Search for the cell housing the specified text and yield its [x, y] center coordinate. 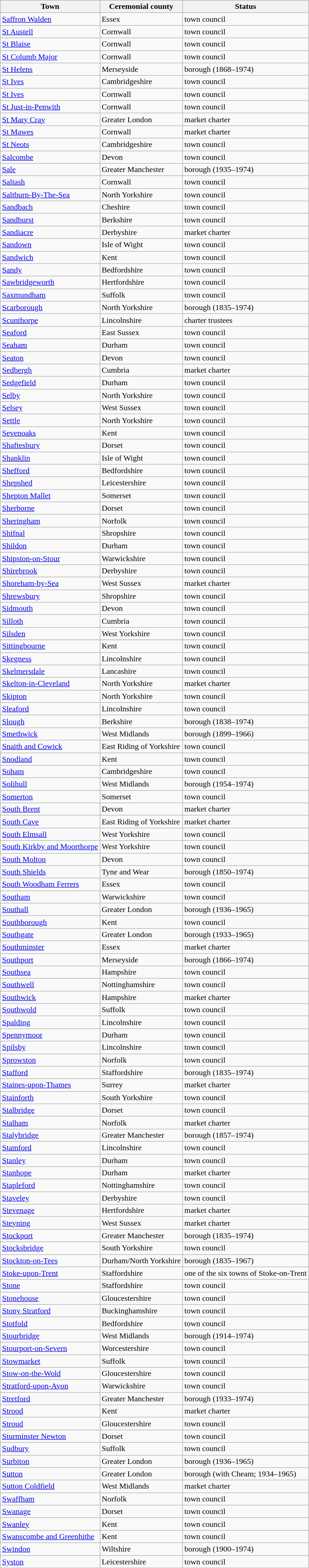
Southborough [50, 922]
Salcombe [50, 157]
Settle [50, 420]
Southall [50, 909]
Shaftesbury [50, 445]
Syston [50, 1561]
Sandbach [50, 207]
Southwold [50, 1010]
Sprowston [50, 1060]
Sawbridgeworth [50, 282]
Lancashire [141, 671]
Shrewsbury [50, 596]
borough (1935–1974) [245, 170]
Solihull [50, 784]
Stanhope [50, 1173]
Strood [50, 1411]
Stapleford [50, 1185]
Spennymoor [50, 1035]
Seaton [50, 357]
Stockport [50, 1236]
Cheshire [141, 207]
Selsey [50, 408]
Spilsby [50, 1047]
Staveley [50, 1198]
Stainforth [50, 1098]
Silsden [50, 634]
Scarborough [50, 307]
Stonehouse [50, 1298]
Sandhurst [50, 220]
St Just-in-Penwith [50, 107]
Saltash [50, 182]
Stalbridge [50, 1110]
Staines-upon-Thames [50, 1085]
Southport [50, 960]
Stalham [50, 1123]
South Elmsall [50, 834]
Southgate [50, 934]
Seaford [50, 332]
Shepshed [50, 483]
Sturminster Newton [50, 1436]
Snaith and Cowick [50, 746]
Stratford-upon-Avon [50, 1386]
charter trustees [245, 320]
Sale [50, 170]
Stafford [50, 1072]
Swanage [50, 1511]
Shepton Mallet [50, 496]
Stony Stratford [50, 1311]
Southminster [50, 947]
Steyning [50, 1223]
borough (1933–1965) [245, 934]
Southam [50, 897]
Swindon [50, 1549]
Spalding [50, 1022]
borough (1866–1974) [245, 960]
Sevenoaks [50, 433]
St Neots [50, 144]
Seaham [50, 345]
Skegness [50, 659]
St Columb Major [50, 57]
Silloth [50, 621]
Slough [50, 721]
St Austell [50, 32]
Southsea [50, 972]
borough (1835–1967) [245, 1261]
Shefford [50, 470]
Stroud [50, 1424]
Sandy [50, 270]
Soham [50, 772]
Shirebrook [50, 571]
South Cave [50, 822]
Sidmouth [50, 609]
Surrey [141, 1085]
St Helens [50, 69]
borough (1850–1974) [245, 872]
Sutton Coldfield [50, 1486]
Shanklin [50, 458]
Saxmundham [50, 295]
Stockton-on-Tees [50, 1261]
borough (1899–1966) [245, 734]
Saffron Walden [50, 19]
Skelton-in-Cleveland [50, 684]
borough (1900–1974) [245, 1549]
East Sussex [141, 332]
South Woodham Ferrers [50, 884]
one of the six towns of Stoke-on-Trent [245, 1273]
Stow-on-the-Wold [50, 1374]
Stretford [50, 1399]
Stoke-upon-Trent [50, 1273]
Sandown [50, 245]
Skelmersdale [50, 671]
St Mary Cray [50, 119]
Swaffham [50, 1499]
Ceremonial county [141, 7]
borough (with Cheam; 1934–1965) [245, 1474]
St Blaise [50, 44]
Tyne and Wear [141, 872]
Southwell [50, 985]
Status [245, 7]
Surbiton [50, 1461]
Selby [50, 395]
Stocksbridge [50, 1248]
borough (1933–1974) [245, 1399]
Sandiacre [50, 232]
Stotfold [50, 1323]
Town [50, 7]
Buckinghamshire [141, 1311]
Sittingbourne [50, 646]
Sedbergh [50, 370]
Durham/North Yorkshire [141, 1261]
Snodland [50, 759]
Stourport-on-Severn [50, 1348]
Stevenage [50, 1211]
Somerton [50, 797]
Swanscombe and Greenhithe [50, 1536]
Worcestershire [141, 1348]
Sedgefield [50, 383]
Sudbury [50, 1449]
Sherborne [50, 508]
Sutton [50, 1474]
South Brent [50, 809]
Stanley [50, 1160]
Stalybridge [50, 1135]
Shifnal [50, 533]
South Kirkby and Moorthorpe [50, 847]
St Mawes [50, 132]
Stone [50, 1286]
borough (1838–1974) [245, 721]
South Molton [50, 859]
Swanley [50, 1524]
Wiltshire [141, 1549]
Sandwich [50, 257]
Shipston-on-Stour [50, 558]
Southwick [50, 997]
Stamford [50, 1148]
South Shields [50, 872]
Sleaford [50, 709]
borough (1954–1974) [245, 784]
Stourbridge [50, 1336]
borough (1857–1974) [245, 1135]
Stowmarket [50, 1361]
Shildon [50, 546]
Skipton [50, 696]
Scunthorpe [50, 320]
borough (1868–1974) [245, 69]
Saltburn-By-The-Sea [50, 195]
Smethwick [50, 734]
Sheringham [50, 521]
Shoreham-by-Sea [50, 584]
borough (1914–1974) [245, 1336]
